Capture the cell that displays the provided text and extract its (x, y) central coordinate. 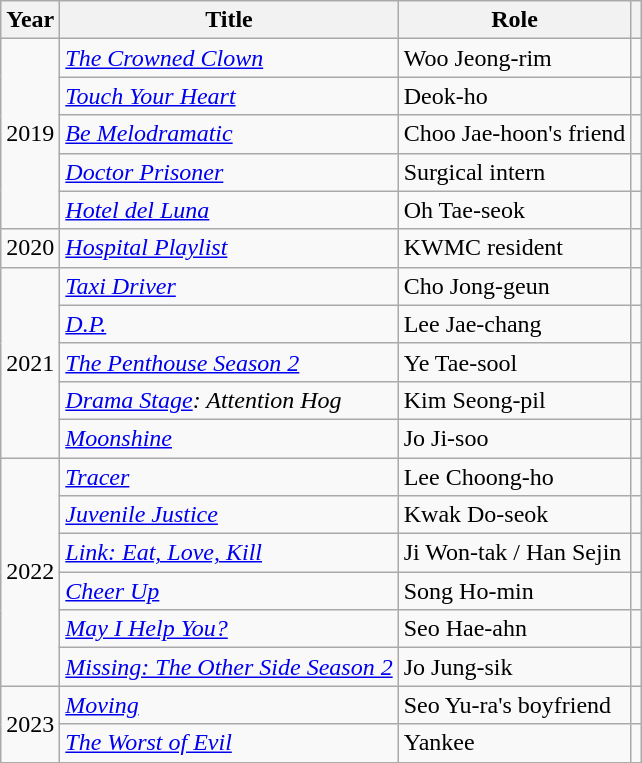
Ye Tae-sool (514, 362)
Jo Jung-sik (514, 667)
Juvenile Justice (229, 515)
2020 (30, 248)
Lee Choong-ho (514, 477)
Ji Won-tak / Han Sejin (514, 553)
Cho Jong-geun (514, 286)
Kim Seong-pil (514, 400)
Year (30, 20)
Touch Your Heart (229, 96)
Be Melodramatic (229, 134)
Taxi Driver (229, 286)
The Penthouse Season 2 (229, 362)
Doctor Prisoner (229, 172)
2022 (30, 572)
Woo Jeong-rim (514, 58)
Hospital Playlist (229, 248)
Lee Jae-chang (514, 324)
May I Help You? (229, 629)
2023 (30, 724)
D.P. (229, 324)
The Worst of Evil (229, 743)
Surgical intern (514, 172)
Seo Yu-ra's boyfriend (514, 705)
Tracer (229, 477)
2019 (30, 134)
Song Ho-min (514, 591)
Jo Ji-soo (514, 438)
2021 (30, 362)
Seo Hae-ahn (514, 629)
Kwak Do-seok (514, 515)
Yankee (514, 743)
The Crowned Clown (229, 58)
KWMC resident (514, 248)
Moving (229, 705)
Oh Tae-seok (514, 210)
Deok-ho (514, 96)
Moonshine (229, 438)
Choo Jae-hoon's friend (514, 134)
Missing: The Other Side Season 2 (229, 667)
Role (514, 20)
Drama Stage: Attention Hog (229, 400)
Hotel del Luna (229, 210)
Title (229, 20)
Cheer Up (229, 591)
Link: Eat, Love, Kill (229, 553)
